Capture the cell that displays the provided text and extract its (X, Y) central coordinate. 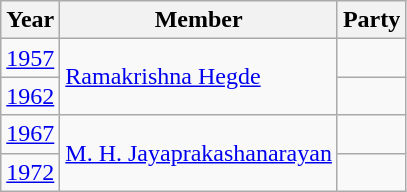
Ramakrishna Hegde (199, 77)
M. H. Jayaprakashanarayan (199, 153)
1957 (30, 58)
Year (30, 20)
1967 (30, 134)
Party (371, 20)
1972 (30, 172)
Member (199, 20)
1962 (30, 96)
